For the text-containing cell, return its midpoint in (X, Y) coordinate format. 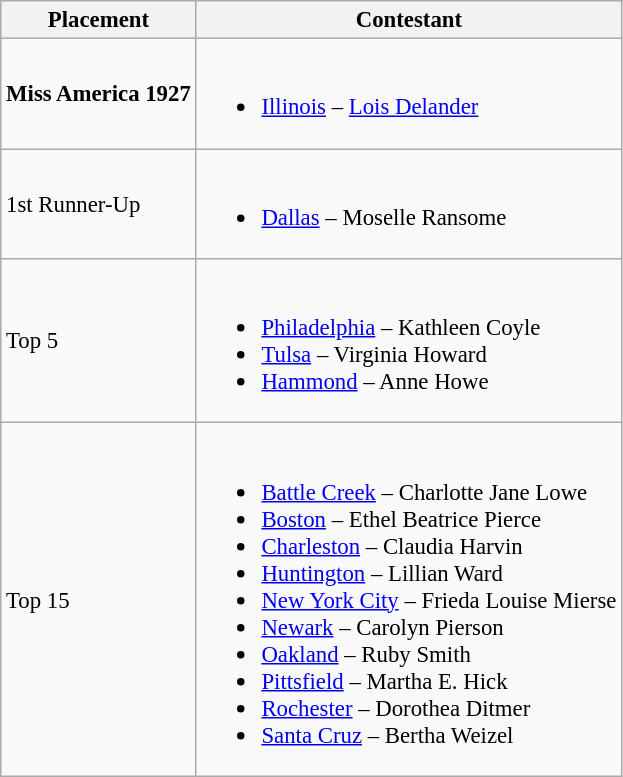
Contestant (409, 20)
Miss America 1927 (98, 94)
Top 5 (98, 341)
Philadelphia – Kathleen CoyleTulsa – Virginia HowardHammond – Anne Howe (409, 341)
1st Runner-Up (98, 204)
Dallas – Moselle Ransome (409, 204)
Illinois – Lois Delander (409, 94)
Placement (98, 20)
Top 15 (98, 600)
